For the text-containing cell, return its midpoint in [X, Y] coordinate format. 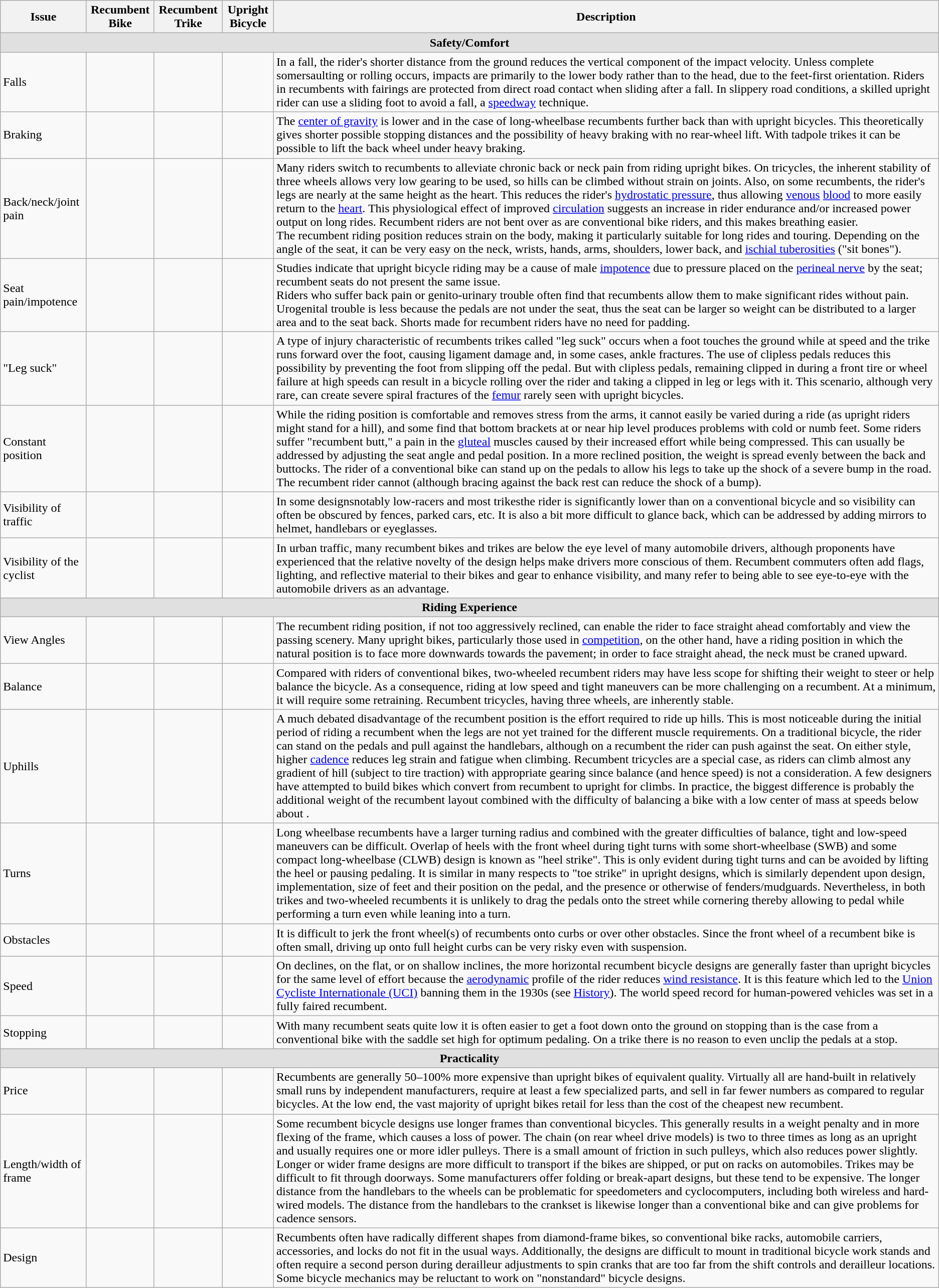
Upright Bicycle [248, 17]
Speed [43, 986]
Description [606, 17]
Visibility of traffic [43, 515]
Falls [43, 82]
View Angles [43, 640]
Seat pain/impotence [43, 295]
Braking [43, 135]
Turns [43, 874]
Back/neck/joint pain [43, 208]
Recumbent Trike [188, 17]
Safety/Comfort [469, 43]
Design [43, 1257]
Price [43, 1091]
Practicality [469, 1058]
Recumbent Bike [120, 17]
Constant position [43, 449]
Obstacles [43, 940]
Length/width of frame [43, 1171]
Visibility of the cyclist [43, 568]
Riding Experience [469, 607]
"Leg suck" [43, 368]
Stopping [43, 1033]
Issue [43, 17]
Balance [43, 686]
Uphills [43, 767]
